For the text-containing cell, return its midpoint in [X, Y] coordinate format. 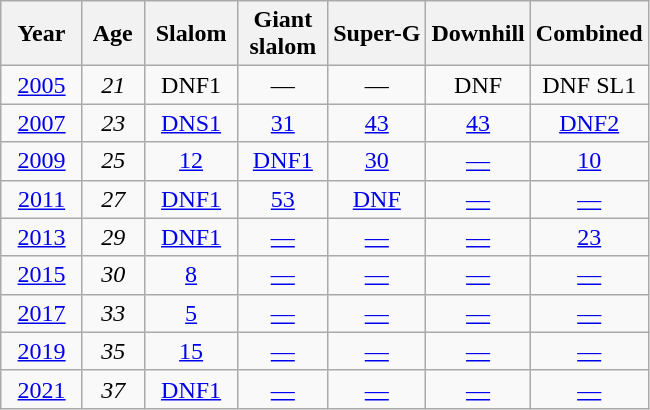
10 [589, 161]
35 [113, 351]
29 [113, 237]
Super-G [377, 34]
DNS1 [191, 123]
2013 [42, 237]
Downhill [478, 34]
Combined [589, 34]
Slalom [191, 34]
2009 [42, 161]
2011 [42, 199]
15 [191, 351]
53 [283, 199]
2019 [42, 351]
Year [42, 34]
31 [283, 123]
2007 [42, 123]
Age [113, 34]
2017 [42, 313]
25 [113, 161]
2005 [42, 85]
37 [113, 389]
12 [191, 161]
33 [113, 313]
2015 [42, 275]
DNF2 [589, 123]
DNF SL1 [589, 85]
27 [113, 199]
5 [191, 313]
2021 [42, 389]
8 [191, 275]
Giant slalom [283, 34]
21 [113, 85]
